Provide the (x, y) coordinate of the cell's center where the given text is located.  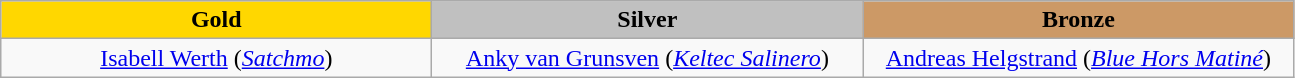
Gold (216, 20)
Andreas Helgstrand (Blue Hors Matiné) (1078, 58)
Anky van Grunsven (Keltec Salinero) (648, 58)
Silver (648, 20)
Isabell Werth (Satchmo) (216, 58)
Bronze (1078, 20)
